Return (x, y) of the center of cell containing provided text 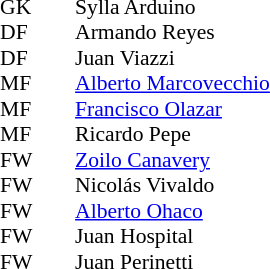
Francisco Olazar (172, 109)
Juan Viazzi (172, 58)
Ricardo Pepe (172, 135)
Alberto Marcovecchio (172, 83)
Zoilo Canavery (172, 160)
Nicolás Vivaldo (172, 185)
Armando Reyes (172, 33)
Alberto Ohaco (172, 211)
Juan Hospital (172, 237)
